From the cell containing the given text, extract its center point as (x, y) coordinate. 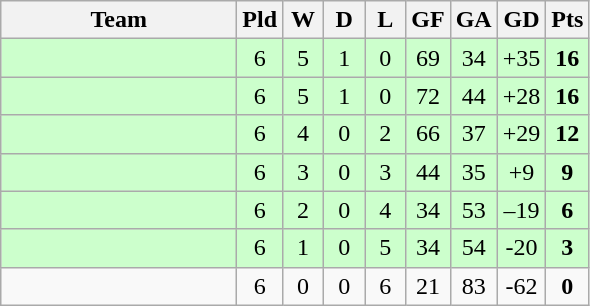
D (344, 20)
+9 (522, 172)
9 (568, 172)
W (304, 20)
83 (474, 286)
69 (428, 58)
Pts (568, 20)
GD (522, 20)
53 (474, 210)
+29 (522, 134)
12 (568, 134)
GF (428, 20)
GA (474, 20)
L (386, 20)
+35 (522, 58)
66 (428, 134)
-20 (522, 248)
+28 (522, 96)
21 (428, 286)
–19 (522, 210)
Pld (260, 20)
35 (474, 172)
54 (474, 248)
-62 (522, 286)
Team (119, 20)
37 (474, 134)
72 (428, 96)
